Extract the [X, Y] coordinate from the center of the cell holding the provided text.  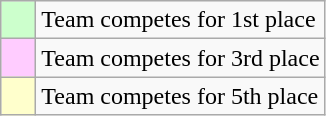
Team competes for 1st place [180, 20]
Team competes for 5th place [180, 96]
Team competes for 3rd place [180, 58]
